Scan for the cell matching the given text and deliver its (x, y) coordinate at center. 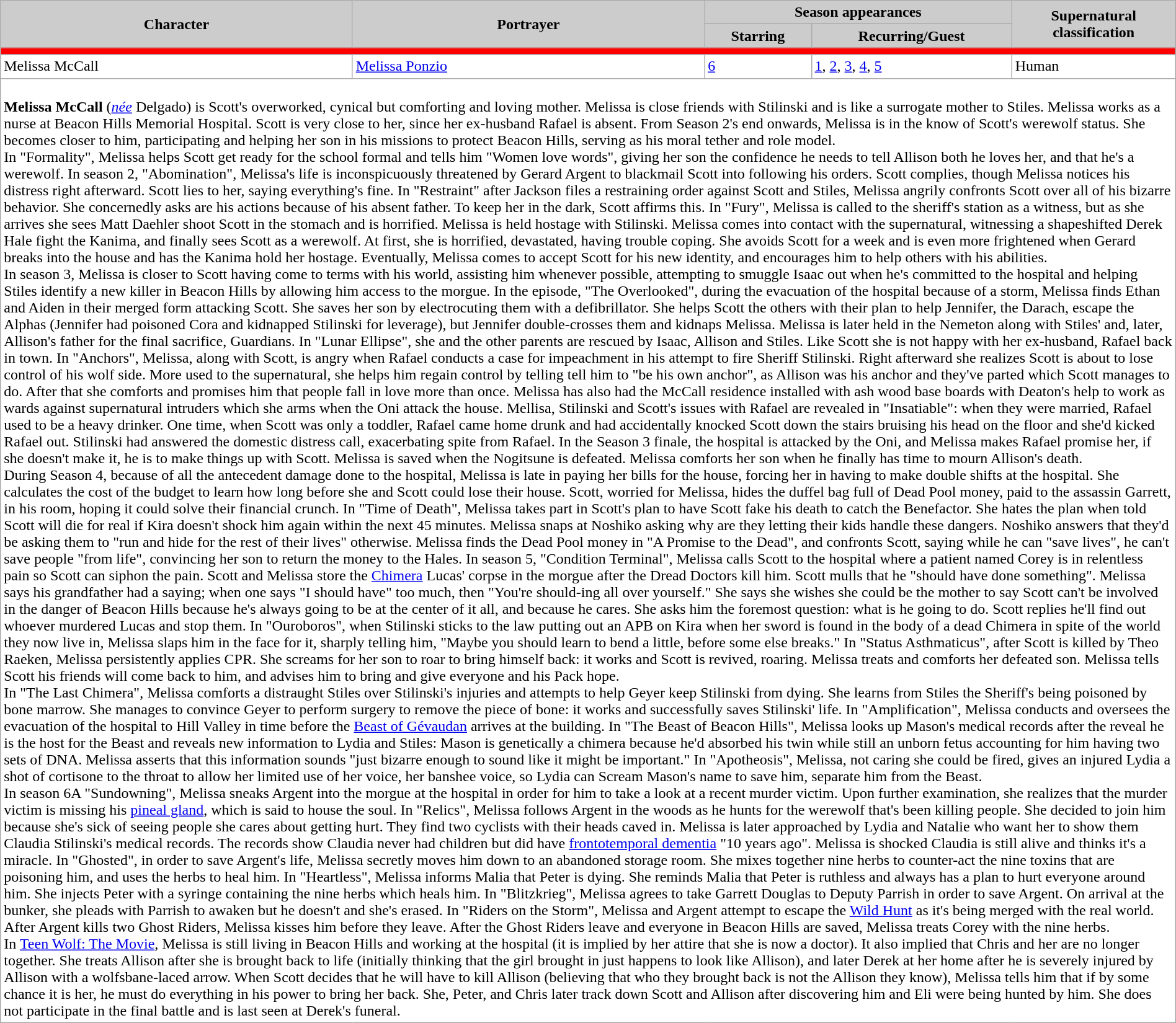
6 (758, 66)
Portrayer (528, 24)
Starring (758, 36)
Character (176, 24)
Supernatural classification (1094, 24)
1, 2, 3, 4, 5 (912, 66)
Recurring/Guest (912, 36)
Human (1094, 66)
Melissa McCall (176, 66)
Season appearances (858, 12)
Melissa Ponzio (528, 66)
